Pinpoint the cell where the given text exists, returning its [X, Y] midpoint coordinate. 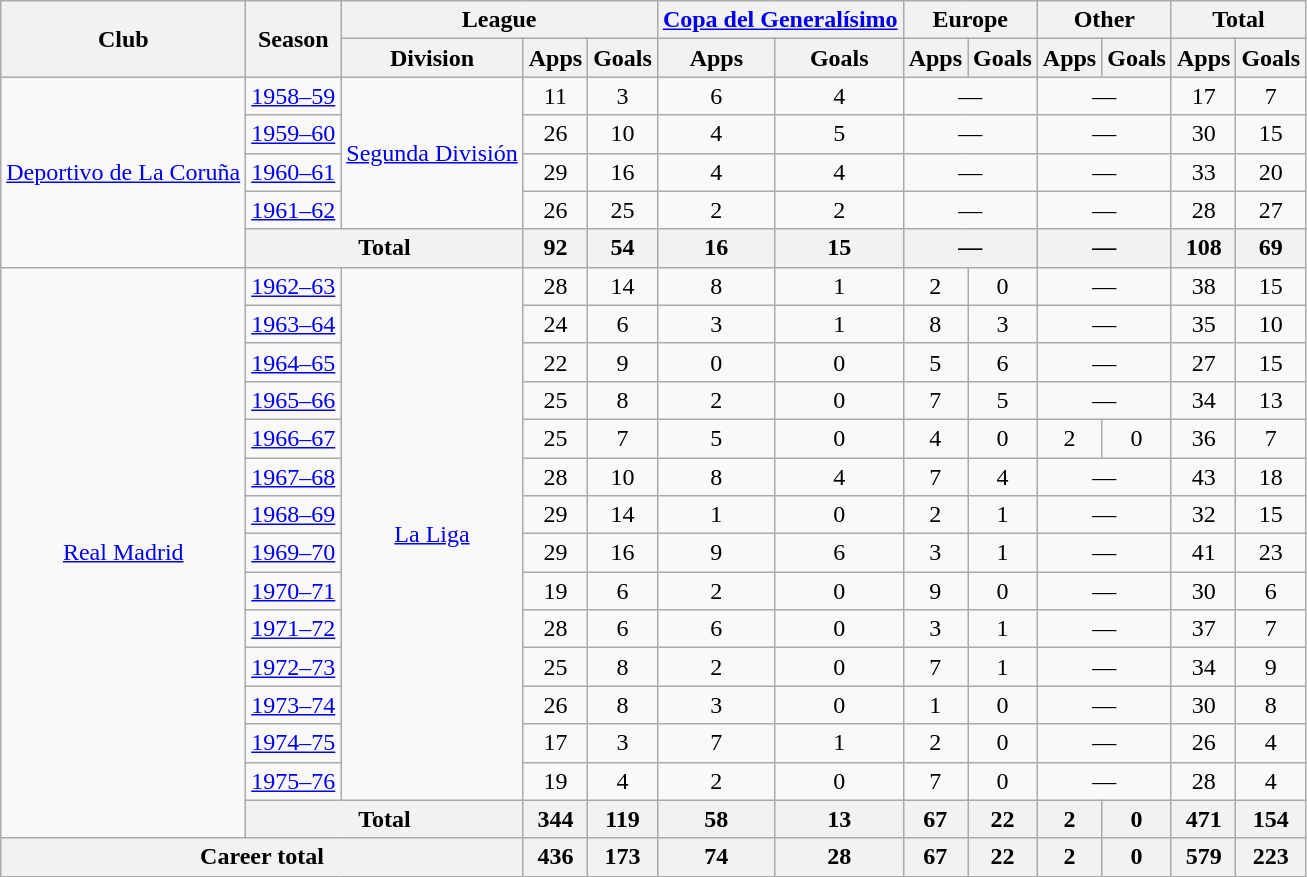
54 [623, 248]
Club [124, 39]
154 [1271, 819]
579 [1203, 857]
38 [1203, 286]
1964–65 [294, 362]
11 [555, 96]
18 [1271, 477]
1963–64 [294, 324]
58 [716, 819]
43 [1203, 477]
41 [1203, 553]
223 [1271, 857]
20 [1271, 172]
1970–71 [294, 591]
1969–70 [294, 553]
1966–67 [294, 438]
League [500, 20]
436 [555, 857]
Season [294, 39]
Segunda División [432, 153]
1958–59 [294, 96]
1971–72 [294, 629]
35 [1203, 324]
108 [1203, 248]
69 [1271, 248]
37 [1203, 629]
1959–60 [294, 134]
Europe [970, 20]
119 [623, 819]
1974–75 [294, 743]
Real Madrid [124, 552]
1967–68 [294, 477]
Deportivo de La Coruña [124, 172]
1972–73 [294, 667]
23 [1271, 553]
Other [1104, 20]
1962–63 [294, 286]
471 [1203, 819]
La Liga [432, 534]
1961–62 [294, 210]
32 [1203, 515]
344 [555, 819]
1960–61 [294, 172]
92 [555, 248]
24 [555, 324]
1975–76 [294, 781]
Copa del Generalísimo [780, 20]
1973–74 [294, 705]
Division [432, 58]
36 [1203, 438]
1968–69 [294, 515]
33 [1203, 172]
Career total [262, 857]
1965–66 [294, 400]
74 [716, 857]
173 [623, 857]
